Capture the cell that displays the provided text and extract its (x, y) central coordinate. 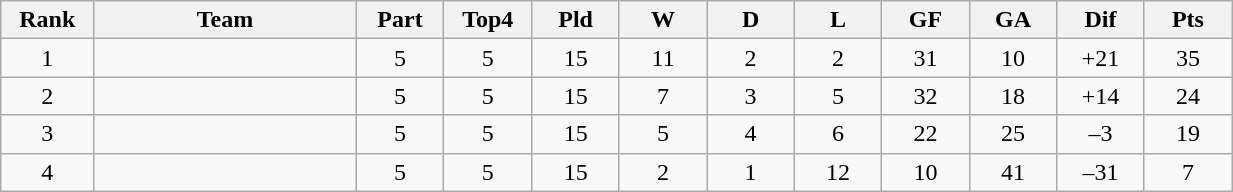
31 (926, 58)
25 (1012, 134)
+14 (1100, 96)
18 (1012, 96)
GA (1012, 20)
41 (1012, 172)
Top4 (488, 20)
Dif (1100, 20)
GF (926, 20)
–31 (1100, 172)
32 (926, 96)
35 (1188, 58)
Pts (1188, 20)
W (662, 20)
24 (1188, 96)
+21 (1100, 58)
12 (838, 172)
6 (838, 134)
Team (225, 20)
11 (662, 58)
Rank (48, 20)
–3 (1100, 134)
22 (926, 134)
L (838, 20)
Part (400, 20)
Pld (576, 20)
19 (1188, 134)
D (750, 20)
